Scan for the cell matching the given text and deliver its [x, y] coordinate at center. 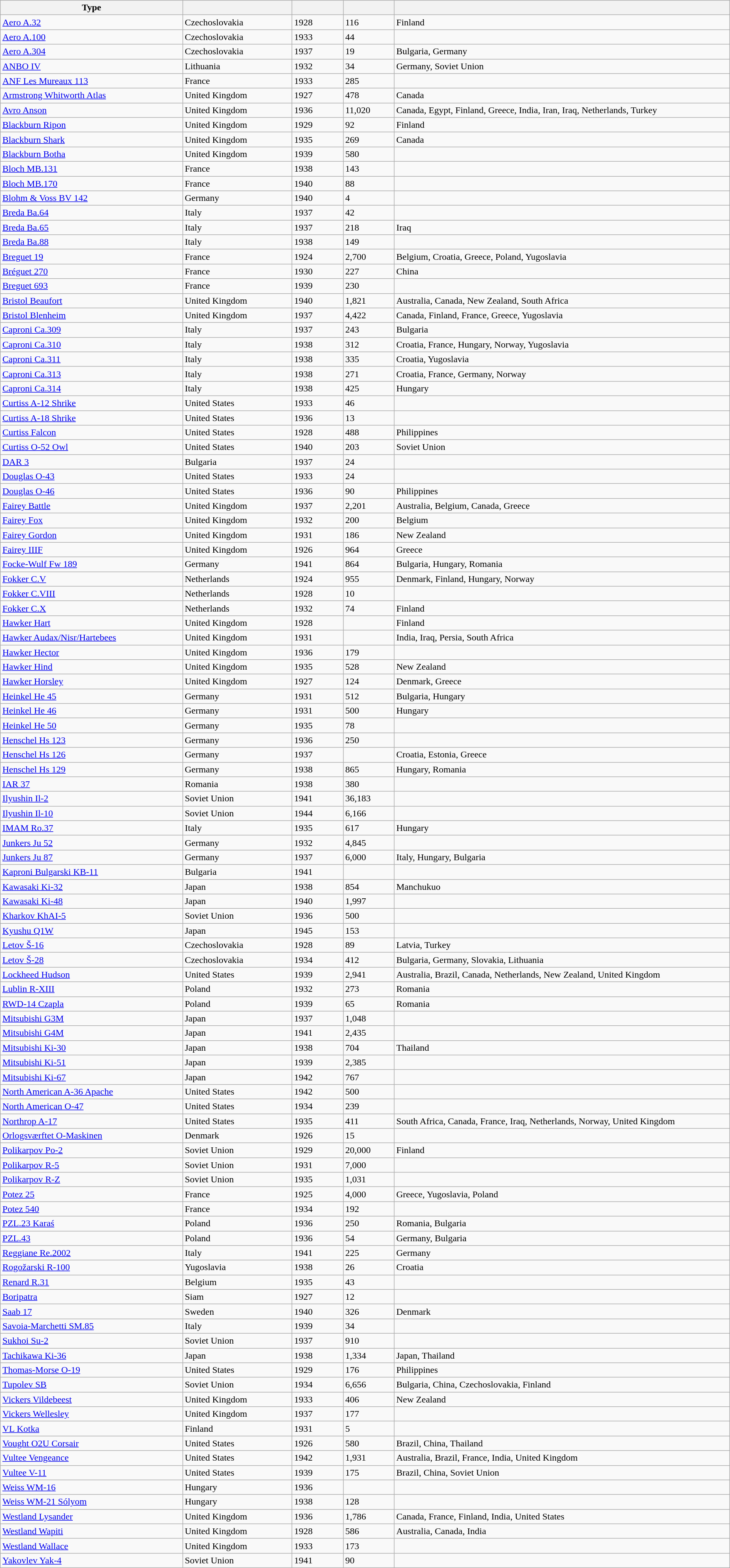
6,000 [369, 857]
Kyushu Q1W [92, 931]
411 [369, 1121]
1,997 [369, 901]
116 [369, 22]
1945 [318, 931]
South Africa, Canada, France, Iraq, Netherlands, Norway, United Kingdom [562, 1121]
Curtiss A-12 Shrike [92, 403]
Yugoslavia [237, 1267]
1925 [318, 1194]
Polikarpov R-Z [92, 1180]
43 [369, 1282]
406 [369, 1399]
Bristol Blenheim [92, 315]
865 [369, 769]
VL Kotka [92, 1429]
Sweden [237, 1311]
China [562, 271]
230 [369, 286]
5 [369, 1429]
Kawasaki Ki-48 [92, 901]
4,845 [369, 843]
335 [369, 359]
380 [369, 784]
175 [369, 1473]
Australia, Canada, New Zealand, South Africa [562, 301]
PZL.23 Karaś [92, 1224]
19 [369, 52]
243 [369, 330]
ANBO IV [92, 66]
46 [369, 403]
Kharkov KhAI-5 [92, 916]
Polikarpov R-5 [92, 1165]
Germany, Bulgaria [562, 1238]
Type [92, 8]
478 [369, 95]
Westland Lysander [92, 1516]
Mitsubishi Ki-51 [92, 1062]
Canada, Finland, France, Greece, Yugoslavia [562, 315]
227 [369, 271]
Lithuania [237, 66]
Tachikawa Ki-36 [92, 1355]
Aero A.32 [92, 22]
44 [369, 37]
Heinkel He 46 [92, 711]
89 [369, 945]
Ilyushin Il-10 [92, 813]
Northrop A-17 [92, 1121]
Bulgaria, Hungary [562, 696]
Sukhoi Su-2 [92, 1341]
704 [369, 1048]
488 [369, 433]
617 [369, 828]
Australia, Brazil, France, India, United Kingdom [562, 1458]
Greece, Yugoslavia, Poland [562, 1194]
Bloch MB.131 [92, 169]
Bloch MB.170 [92, 184]
Belgium, Croatia, Greece, Poland, Yugoslavia [562, 257]
Blackburn Botha [92, 154]
179 [369, 652]
Denmark, Greece [562, 682]
864 [369, 564]
Breda Ba.65 [92, 227]
Weiss WM-21 Sólyom [92, 1502]
2,201 [369, 506]
964 [369, 550]
Greece [562, 550]
88 [369, 184]
Saab 17 [92, 1311]
26 [369, 1267]
Douglas O-46 [92, 491]
Armstrong Whitworth Atlas [92, 95]
Vought O2U Corsair [92, 1443]
Potez 25 [92, 1194]
Lublin R-XIII [92, 989]
6,166 [369, 813]
Fokker C.X [92, 608]
Bréguet 270 [92, 271]
Bulgaria, Hungary, Romania [562, 564]
North American O-47 [92, 1106]
Croatia, France, Germany, Norway [562, 374]
10 [369, 593]
Brazil, China, Thailand [562, 1443]
Savoia-Marchetti SM.85 [92, 1326]
Breguet 19 [92, 257]
1944 [318, 813]
North American A-36 Apache [92, 1092]
Avro Anson [92, 110]
Fokker C.VIII [92, 593]
Polikarpov Po-2 [92, 1150]
Canada, Egypt, Finland, Greece, India, Iran, Iraq, Netherlands, Turkey [562, 110]
173 [369, 1546]
20,000 [369, 1150]
Croatia [562, 1267]
Romania, Bulgaria [562, 1224]
11,020 [369, 110]
Caproni Ca.311 [92, 359]
Hawker Audax/Nisr/Hartebees [92, 637]
153 [369, 931]
1,334 [369, 1355]
Lockheed Hudson [92, 975]
Australia, Canada, India [562, 1531]
Hawker Horsley [92, 682]
186 [369, 535]
225 [369, 1253]
12 [369, 1297]
Curtiss Falcon [92, 433]
Yakovlev Yak-4 [92, 1560]
7,000 [369, 1165]
Aero A.100 [92, 37]
1,048 [369, 1018]
Curtiss O-52 Owl [92, 447]
Manchukuo [562, 886]
Westland Wapiti [92, 1531]
Hawker Hector [92, 652]
273 [369, 989]
Mitsubishi Ki-67 [92, 1077]
Breguet 693 [92, 286]
Weiss WM-16 [92, 1487]
Caproni Ca.310 [92, 344]
Hawker Hart [92, 623]
54 [369, 1238]
Blackburn Shark [92, 139]
Focke-Wulf Fw 189 [92, 564]
Thomas-Morse O-19 [92, 1370]
2,385 [369, 1062]
Blackburn Ripon [92, 125]
92 [369, 125]
128 [369, 1502]
4 [369, 198]
1930 [318, 271]
36,183 [369, 799]
13 [369, 418]
65 [369, 1004]
Heinkel He 45 [92, 696]
Bulgaria, China, Czechoslovakia, Finland [562, 1385]
Heinkel He 50 [92, 725]
Bristol Beaufort [92, 301]
Kawasaki Ki-32 [92, 886]
Orlogsværftet O-Maskinen [92, 1136]
Tupolev SB [92, 1385]
955 [369, 579]
239 [369, 1106]
Renard R.31 [92, 1282]
124 [369, 682]
Henschel Hs 123 [92, 740]
Caproni Ca.314 [92, 388]
Mitsubishi G4M [92, 1033]
Croatia, Estonia, Greece [562, 755]
Breda Ba.88 [92, 242]
1,786 [369, 1516]
Fairey IIIF [92, 550]
4,000 [369, 1194]
Letov Š-16 [92, 945]
2,700 [369, 257]
312 [369, 344]
Thailand [562, 1048]
74 [369, 608]
42 [369, 213]
Breda Ba.64 [92, 213]
Canada, France, Finland, India, United States [562, 1516]
Vultee V-11 [92, 1473]
PZL.43 [92, 1238]
Bulgaria, Germany, Slovakia, Lithuania [562, 960]
1,031 [369, 1180]
IMAM Ro.37 [92, 828]
4,422 [369, 315]
271 [369, 374]
ANF Les Mureaux 113 [92, 81]
Italy, Hungary, Bulgaria [562, 857]
Latvia, Turkey [562, 945]
Reggiane Re.2002 [92, 1253]
Potez 540 [92, 1209]
285 [369, 81]
Vickers Wellesley [92, 1414]
Curtiss A-18 Shrike [92, 418]
767 [369, 1077]
Hawker Hind [92, 667]
Boripatra [92, 1297]
203 [369, 447]
6,656 [369, 1385]
Fairey Fox [92, 520]
IAR 37 [92, 784]
Blohm & Voss BV 142 [92, 198]
177 [369, 1414]
Caproni Ca.313 [92, 374]
Caproni Ca.309 [92, 330]
15 [369, 1136]
528 [369, 667]
512 [369, 696]
269 [369, 139]
RWD-14 Czapla [92, 1004]
176 [369, 1370]
1,931 [369, 1458]
218 [369, 227]
Bulgaria, Germany [562, 52]
Siam [237, 1297]
Douglas O-43 [92, 476]
Westland Wallace [92, 1546]
Henschel Hs 129 [92, 769]
Australia, Brazil, Canada, Netherlands, New Zealand, United Kingdom [562, 975]
2,435 [369, 1033]
1,821 [369, 301]
326 [369, 1311]
Japan, Thailand [562, 1355]
Fairey Gordon [92, 535]
Iraq [562, 227]
425 [369, 388]
143 [369, 169]
Denmark, Finland, Hungary, Norway [562, 579]
Henschel Hs 126 [92, 755]
Fairey Battle [92, 506]
Rogožarski R-100 [92, 1267]
Brazil, China, Soviet Union [562, 1473]
Hungary, Romania [562, 769]
Mitsubishi Ki-30 [92, 1048]
Aero A.304 [92, 52]
192 [369, 1209]
Vultee Vengeance [92, 1458]
200 [369, 520]
586 [369, 1531]
Mitsubishi G3M [92, 1018]
910 [369, 1341]
Vickers Vildebeest [92, 1399]
DAR 3 [92, 462]
India, Iraq, Persia, South Africa [562, 637]
78 [369, 725]
Croatia, Yugoslavia [562, 359]
Croatia, France, Hungary, Norway, Yugoslavia [562, 344]
Letov Š-28 [92, 960]
Junkers Ju 52 [92, 843]
854 [369, 886]
412 [369, 960]
2,941 [369, 975]
Ilyushin Il-2 [92, 799]
Fokker C.V [92, 579]
Kaproni Bulgarski KB-11 [92, 872]
Junkers Ju 87 [92, 857]
Australia, Belgium, Canada, Greece [562, 506]
149 [369, 242]
Germany, Soviet Union [562, 66]
